Determine the (x, y) coordinate at the center of the cell enclosing the given text.  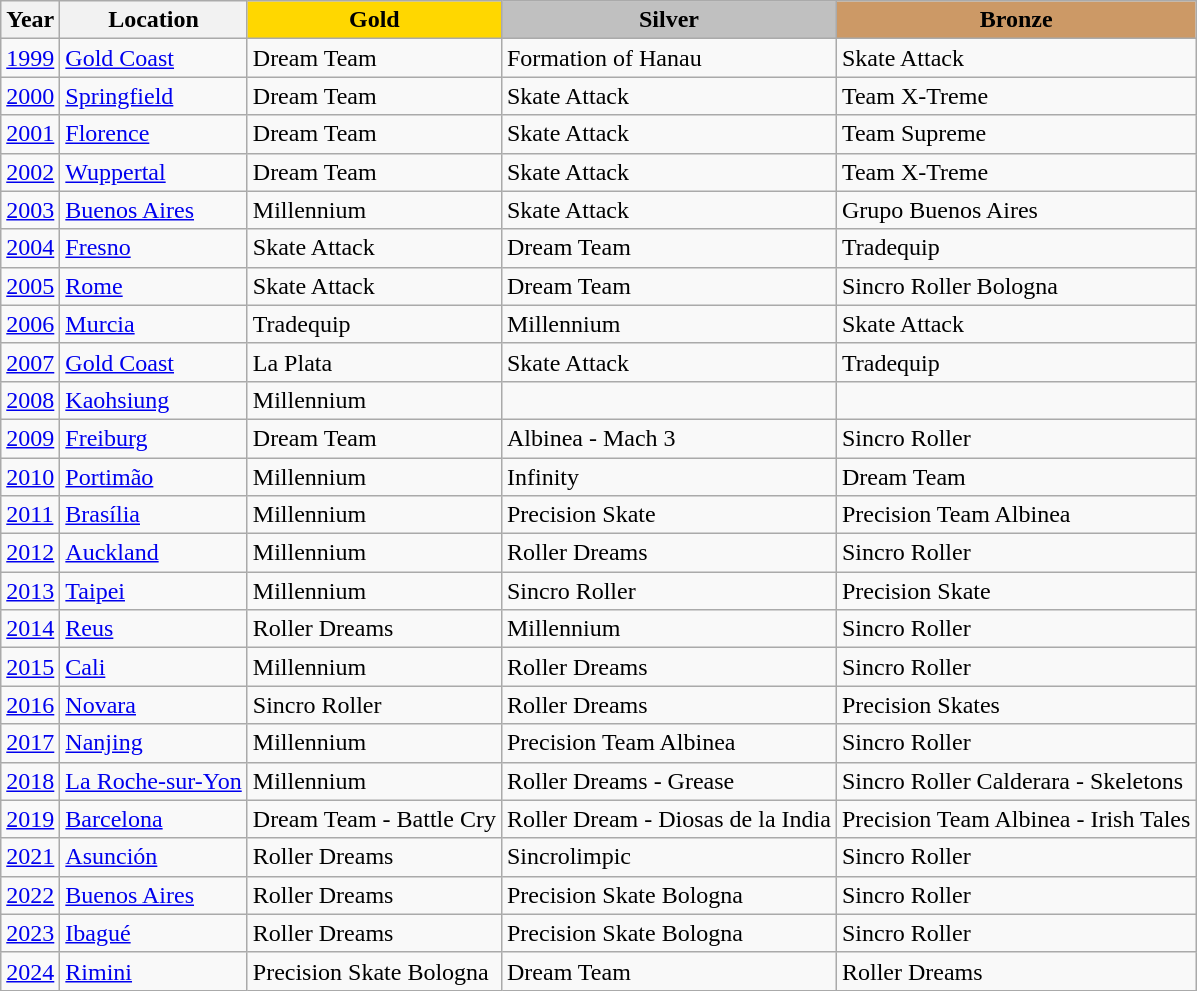
2016 (30, 705)
Taipei (154, 591)
Location (154, 20)
Fresno (154, 248)
2024 (30, 971)
2013 (30, 591)
2012 (30, 553)
2011 (30, 515)
Grupo Buenos Aires (1016, 210)
Year (30, 20)
1999 (30, 58)
2002 (30, 172)
Barcelona (154, 819)
Team Supreme (1016, 134)
2023 (30, 933)
Portimão (154, 477)
2001 (30, 134)
Asunción (154, 857)
Novara (154, 705)
Silver (668, 20)
2007 (30, 362)
2000 (30, 96)
2022 (30, 895)
Roller Dream - Diosas de la India (668, 819)
Kaohsiung (154, 400)
2008 (30, 400)
2010 (30, 477)
La Roche-sur-Yon (154, 781)
Precision Skates (1016, 705)
Ibagué (154, 933)
Sincrolimpic (668, 857)
Rome (154, 286)
Cali (154, 667)
2005 (30, 286)
Bronze (1016, 20)
Sincro Roller Calderara - Skeletons (1016, 781)
2009 (30, 438)
2019 (30, 819)
Florence (154, 134)
Formation of Hanau (668, 58)
Albinea - Mach 3 (668, 438)
Wuppertal (154, 172)
2017 (30, 743)
Brasília (154, 515)
Sincro Roller Bologna (1016, 286)
Gold (374, 20)
La Plata (374, 362)
2014 (30, 629)
2021 (30, 857)
Springfield (154, 96)
2006 (30, 324)
Infinity (668, 477)
2003 (30, 210)
Rimini (154, 971)
Precision Team Albinea - Irish Tales (1016, 819)
Dream Team - Battle Cry (374, 819)
Reus (154, 629)
2018 (30, 781)
Murcia (154, 324)
2015 (30, 667)
Roller Dreams - Grease (668, 781)
2004 (30, 248)
Freiburg (154, 438)
Auckland (154, 553)
Nanjing (154, 743)
